Provide the [x, y] coordinate of the cell's center where the given text is located.  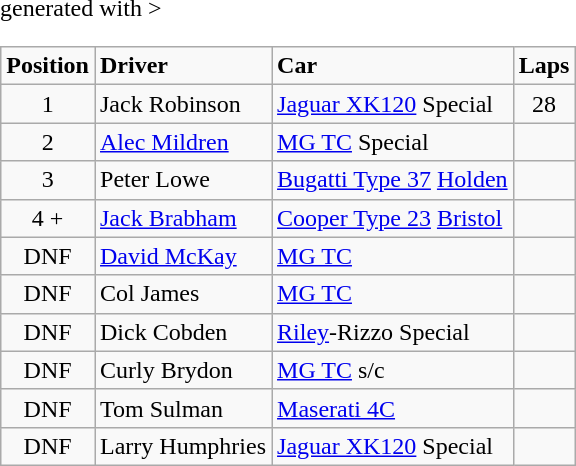
Alec Mildren [182, 142]
Maserati 4C [393, 408]
MG TC s/c [393, 370]
MG TC Special [393, 142]
Laps [544, 66]
Tom Sulman [182, 408]
Bugatti Type 37 Holden [393, 180]
Peter Lowe [182, 180]
Larry Humphries [182, 446]
Riley-Rizzo Special [393, 332]
2 [48, 142]
Car [393, 66]
Dick Cobden [182, 332]
3 [48, 180]
Jack Robinson [182, 104]
Cooper Type 23 Bristol [393, 218]
28 [544, 104]
Driver [182, 66]
1 [48, 104]
David McKay [182, 256]
Jack Brabham [182, 218]
4 + [48, 218]
Curly Brydon [182, 370]
Position [48, 66]
Col James [182, 294]
